Output the (x, y) coordinate of the center of the cell containing the given text.  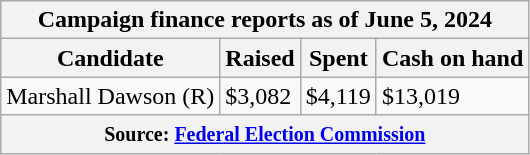
Raised (260, 58)
Spent (338, 58)
$13,019 (452, 96)
Campaign finance reports as of June 5, 2024 (265, 20)
Source: Federal Election Commission (265, 134)
Marshall Dawson (R) (110, 96)
$3,082 (260, 96)
Candidate (110, 58)
Cash on hand (452, 58)
$4,119 (338, 96)
